Return the (x, y) coordinate for the center point of the cell that contains the specified text.  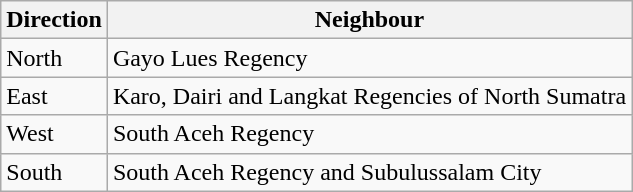
North (54, 58)
Direction (54, 20)
West (54, 134)
Gayo Lues Regency (369, 58)
Karo, Dairi and Langkat Regencies of North Sumatra (369, 96)
South (54, 172)
South Aceh Regency and Subulussalam City (369, 172)
Neighbour (369, 20)
East (54, 96)
South Aceh Regency (369, 134)
